Scan for the cell matching the given text and deliver its [x, y] coordinate at center. 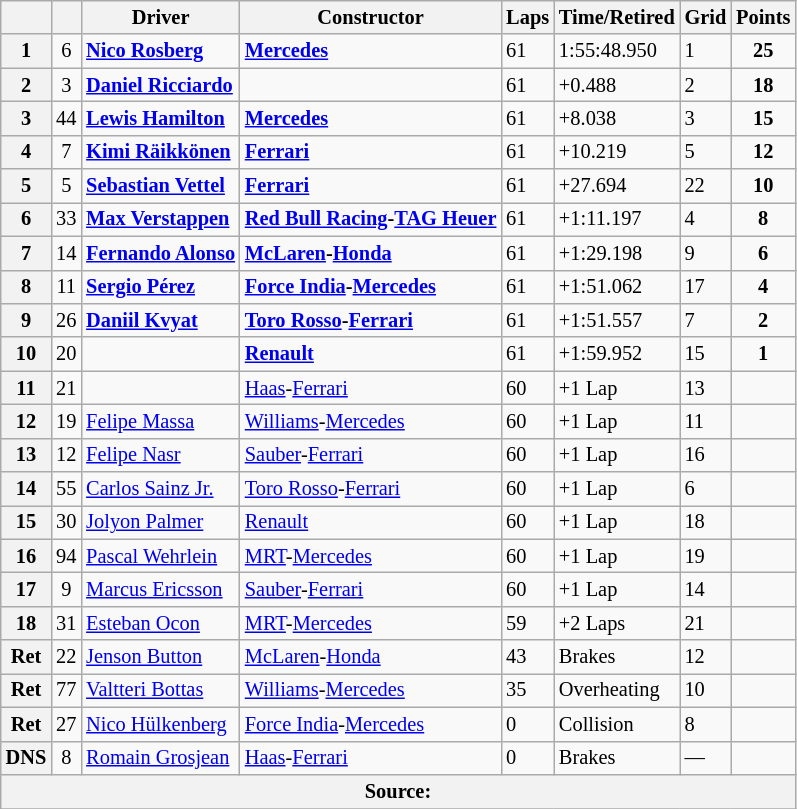
+10.219 [617, 152]
1:55:48.950 [617, 51]
DNS [26, 758]
Valtteri Bottas [160, 690]
Esteban Ocon [160, 623]
+0.488 [617, 85]
Felipe Massa [160, 421]
Grid [706, 17]
27 [66, 724]
Daniil Kvyat [160, 320]
Time/Retired [617, 17]
Source: [398, 791]
— [706, 758]
94 [66, 556]
26 [66, 320]
43 [528, 657]
Nico Rosberg [160, 51]
+1:11.197 [617, 219]
Driver [160, 17]
Pascal Wehrlein [160, 556]
+2 Laps [617, 623]
+1:51.557 [617, 320]
77 [66, 690]
Sebastian Vettel [160, 186]
Fernando Alonso [160, 253]
44 [66, 118]
Jolyon Palmer [160, 522]
+8.038 [617, 118]
Laps [528, 17]
Red Bull Racing-TAG Heuer [370, 219]
Romain Grosjean [160, 758]
Daniel Ricciardo [160, 85]
Kimi Räikkönen [160, 152]
Constructor [370, 17]
35 [528, 690]
55 [66, 489]
Points [763, 17]
+1:59.952 [617, 354]
+27.694 [617, 186]
Lewis Hamilton [160, 118]
33 [66, 219]
Carlos Sainz Jr. [160, 489]
Jenson Button [160, 657]
Nico Hülkenberg [160, 724]
31 [66, 623]
30 [66, 522]
Max Verstappen [160, 219]
Collision [617, 724]
Felipe Nasr [160, 455]
+1:29.198 [617, 253]
+1:51.062 [617, 287]
Sergio Pérez [160, 287]
20 [66, 354]
Marcus Ericsson [160, 589]
25 [763, 51]
59 [528, 623]
Overheating [617, 690]
